Find where the given text appears and provide that cell's center as (x, y) coordinate. 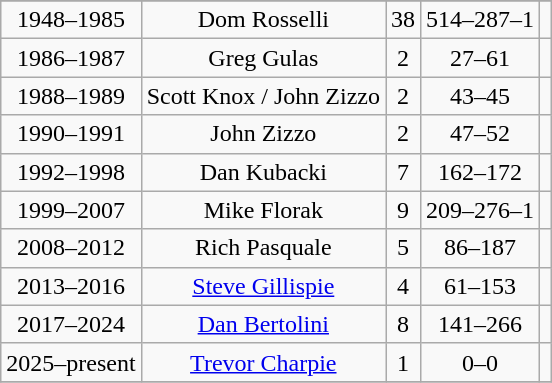
9 (404, 210)
Dan Bertolini (263, 324)
1992–1998 (71, 172)
2025–present (71, 362)
0–0 (480, 362)
John Zizzo (263, 134)
1988–1989 (71, 96)
86–187 (480, 248)
1948–1985 (71, 20)
209–276–1 (480, 210)
1990–1991 (71, 134)
Dan Kubacki (263, 172)
1 (404, 362)
Mike Florak (263, 210)
Dom Rosselli (263, 20)
5 (404, 248)
8 (404, 324)
Rich Pasquale (263, 248)
1999–2007 (71, 210)
141–266 (480, 324)
Greg Gulas (263, 58)
47–52 (480, 134)
38 (404, 20)
Scott Knox / John Zizzo (263, 96)
Steve Gillispie (263, 286)
2013–2016 (71, 286)
2008–2012 (71, 248)
162–172 (480, 172)
514–287–1 (480, 20)
4 (404, 286)
Trevor Charpie (263, 362)
7 (404, 172)
61–153 (480, 286)
27–61 (480, 58)
43–45 (480, 96)
2017–2024 (71, 324)
1986–1987 (71, 58)
